Locate the cell with the specified text and output its (x, y) center coordinate. 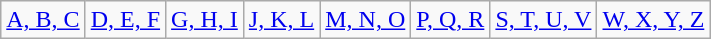
D, E, F (125, 20)
A, B, C (43, 20)
P, Q, R (450, 20)
J, K, L (281, 20)
G, H, I (205, 20)
W, X, Y, Z (654, 20)
M, N, O (366, 20)
S, T, U, V (544, 20)
